Detect which cell encompasses the target text, then output its (x, y) center coordinate. 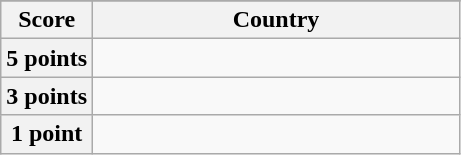
5 points (47, 58)
Country (276, 20)
3 points (47, 96)
Score (47, 20)
1 point (47, 134)
